Capture the cell that displays the provided text and extract its [X, Y] central coordinate. 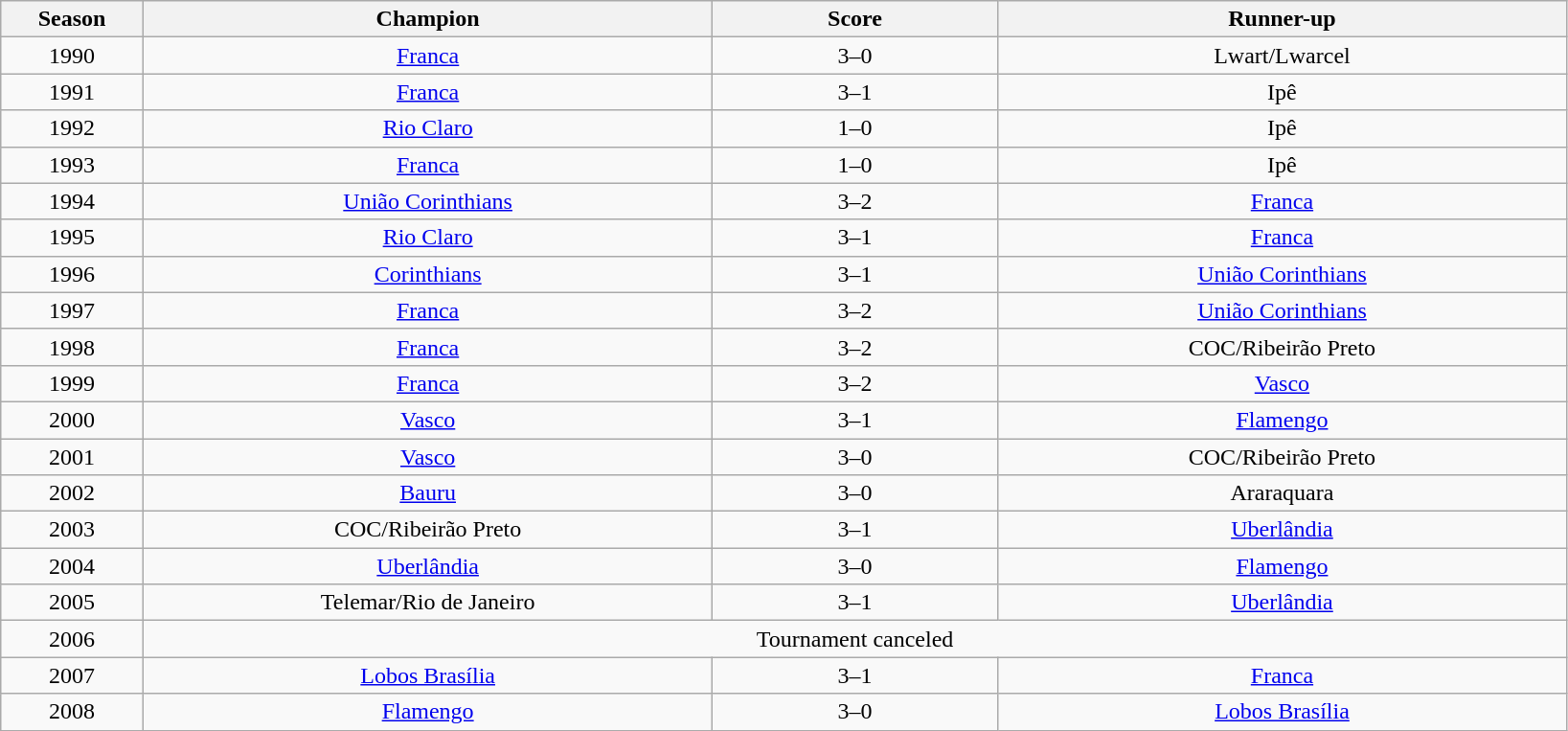
2007 [73, 675]
1995 [73, 238]
1999 [73, 383]
Telemar/Rio de Janeiro [427, 603]
1991 [73, 92]
2000 [73, 420]
2003 [73, 530]
1992 [73, 128]
1998 [73, 347]
1990 [73, 56]
1996 [73, 274]
1994 [73, 201]
1993 [73, 165]
Season [73, 19]
Araraquara [1282, 493]
Corinthians [427, 274]
2008 [73, 712]
Champion [427, 19]
Bauru [427, 493]
Runner-up [1282, 19]
2001 [73, 457]
2005 [73, 603]
2004 [73, 566]
1997 [73, 310]
Lwart/Lwarcel [1282, 56]
Score [854, 19]
Tournament canceled [854, 639]
2002 [73, 493]
2006 [73, 639]
